Scan for the cell matching the given text and deliver its (x, y) coordinate at center. 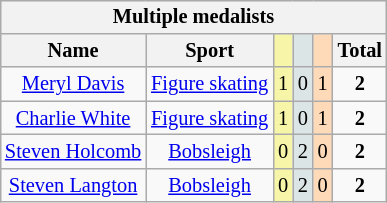
Steven Langton (73, 185)
Charlie White (73, 118)
Meryl Davis (73, 84)
Steven Holcomb (73, 152)
Total (360, 51)
Multiple medalists (194, 17)
Name (73, 51)
Sport (210, 51)
